Extract the (X, Y) coordinate from the center of the cell holding the provided text.  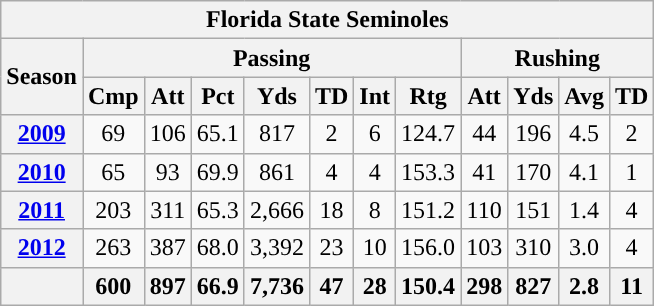
827 (534, 286)
3,392 (276, 248)
298 (484, 286)
65.3 (218, 210)
817 (276, 134)
10 (375, 248)
Int (375, 96)
110 (484, 210)
151 (534, 210)
28 (375, 286)
41 (484, 172)
2012 (42, 248)
47 (331, 286)
861 (276, 172)
387 (168, 248)
Avg (584, 96)
4.5 (584, 134)
69 (113, 134)
8 (375, 210)
310 (534, 248)
Rushing (558, 58)
3.0 (584, 248)
Season (42, 77)
44 (484, 134)
Florida State Seminoles (328, 20)
2.8 (584, 286)
Pct (218, 96)
263 (113, 248)
Cmp (113, 96)
23 (331, 248)
66.9 (218, 286)
18 (331, 210)
106 (168, 134)
153.3 (428, 172)
11 (631, 286)
65 (113, 172)
93 (168, 172)
124.7 (428, 134)
1.4 (584, 210)
156.0 (428, 248)
68.0 (218, 248)
897 (168, 286)
6 (375, 134)
311 (168, 210)
65.1 (218, 134)
151.2 (428, 210)
7,736 (276, 286)
2009 (42, 134)
Rtg (428, 96)
103 (484, 248)
69.9 (218, 172)
150.4 (428, 286)
1 (631, 172)
203 (113, 210)
2,666 (276, 210)
Passing (271, 58)
2010 (42, 172)
2011 (42, 210)
600 (113, 286)
170 (534, 172)
4.1 (584, 172)
196 (534, 134)
